Return [x, y] of the center of cell containing provided text 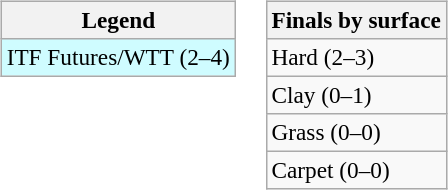
Clay (0–1) [356, 95]
Grass (0–0) [356, 133]
ITF Futures/WTT (2–4) [118, 57]
Legend [118, 20]
Hard (2–3) [356, 57]
Carpet (0–0) [356, 171]
Finals by surface [356, 20]
